Determine the (x, y) coordinate at the center of the cell enclosing the given text.  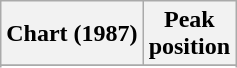
Chart (1987) (72, 34)
Peakposition (189, 34)
